For the text-containing cell, return its midpoint in (x, y) coordinate format. 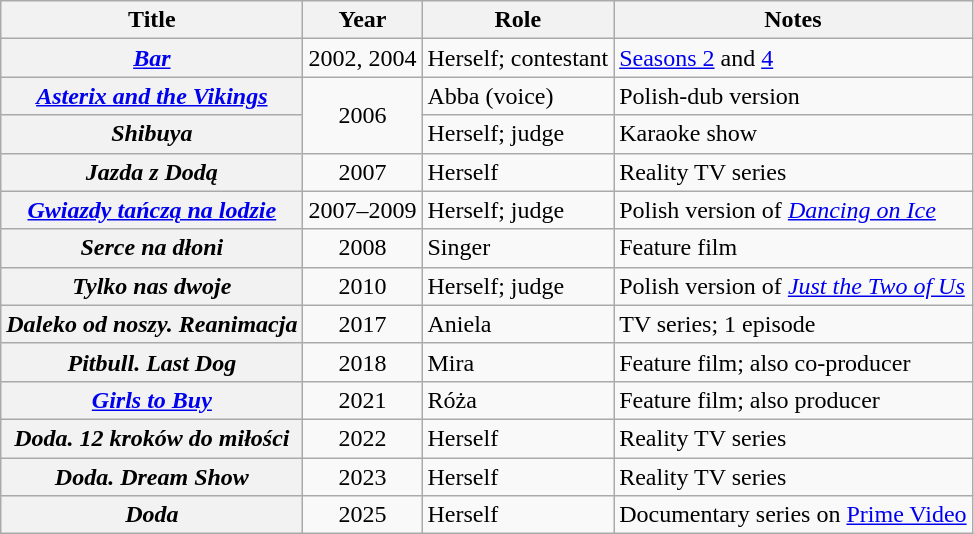
Polish version of Dancing on Ice (793, 210)
2025 (362, 515)
Doda (152, 515)
Róża (518, 400)
Shibuya (152, 134)
Gwiazdy tańczą na lodzie (152, 210)
Pitbull. Last Dog (152, 362)
Documentary series on Prime Video (793, 515)
Serce na dłoni (152, 248)
Doda. 12 kroków do miłości (152, 438)
2010 (362, 286)
Herself; contestant (518, 58)
Daleko od noszy. Reanimacja (152, 324)
Polish-dub version (793, 96)
2007 (362, 172)
Girls to Buy (152, 400)
Karaoke show (793, 134)
Jazda z Dodą (152, 172)
2007–2009 (362, 210)
Doda. Dream Show (152, 477)
2022 (362, 438)
Feature film; also producer (793, 400)
Feature film (793, 248)
Year (362, 20)
2021 (362, 400)
Feature film; also co-producer (793, 362)
Asterix and the Vikings (152, 96)
TV series; 1 episode (793, 324)
Abba (voice) (518, 96)
Mira (518, 362)
Notes (793, 20)
Polish version of Just the Two of Us (793, 286)
Seasons 2 and 4 (793, 58)
2002, 2004 (362, 58)
Singer (518, 248)
2018 (362, 362)
Title (152, 20)
Role (518, 20)
2008 (362, 248)
Tylko nas dwoje (152, 286)
2006 (362, 115)
2017 (362, 324)
Aniela (518, 324)
2023 (362, 477)
Bar (152, 58)
